For the text-containing cell, return its midpoint in (X, Y) coordinate format. 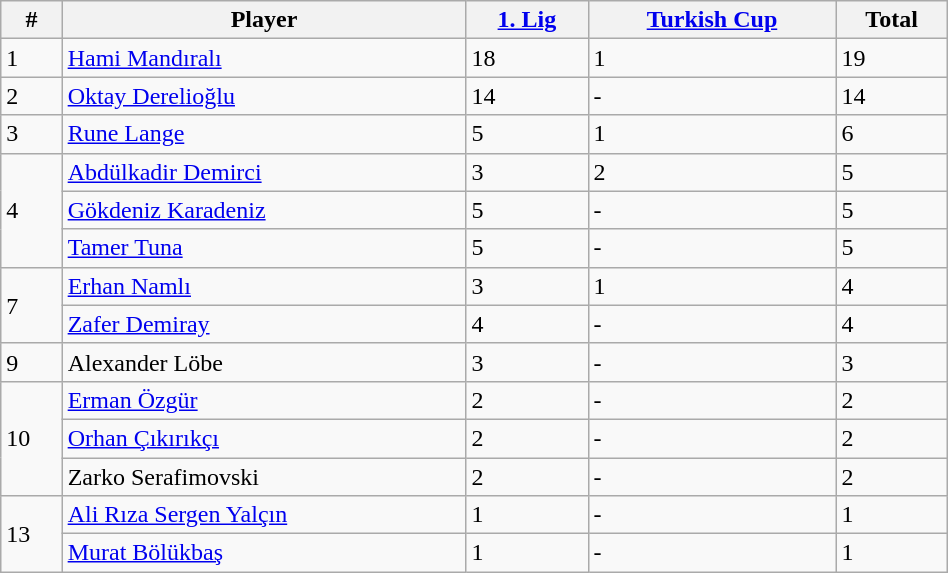
Ali Rıza Sergen Yalçın (264, 515)
10 (32, 438)
Murat Bölükbaş (264, 553)
Player (264, 20)
Alexander Löbe (264, 362)
13 (32, 534)
18 (527, 58)
1. Lig (527, 20)
Hami Mandıralı (264, 58)
Zafer Demiray (264, 324)
Erhan Namlı (264, 286)
6 (892, 134)
Turkish Cup (712, 20)
Erman Özgür (264, 400)
Orhan Çıkırıkçı (264, 438)
19 (892, 58)
Gökdeniz Karadeniz (264, 210)
7 (32, 305)
# (32, 20)
Rune Lange (264, 134)
Oktay Derelioğlu (264, 96)
Total (892, 20)
Abdülkadir Demirci (264, 172)
Zarko Serafimovski (264, 477)
Tamer Tuna (264, 248)
9 (32, 362)
